Determine the (X, Y) coordinate at the center of the cell enclosing the given text.  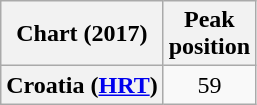
Chart (2017) (82, 34)
Croatia (HRT) (82, 85)
Peak position (209, 34)
59 (209, 85)
